Pinpoint the cell where the given text exists, returning its [x, y] midpoint coordinate. 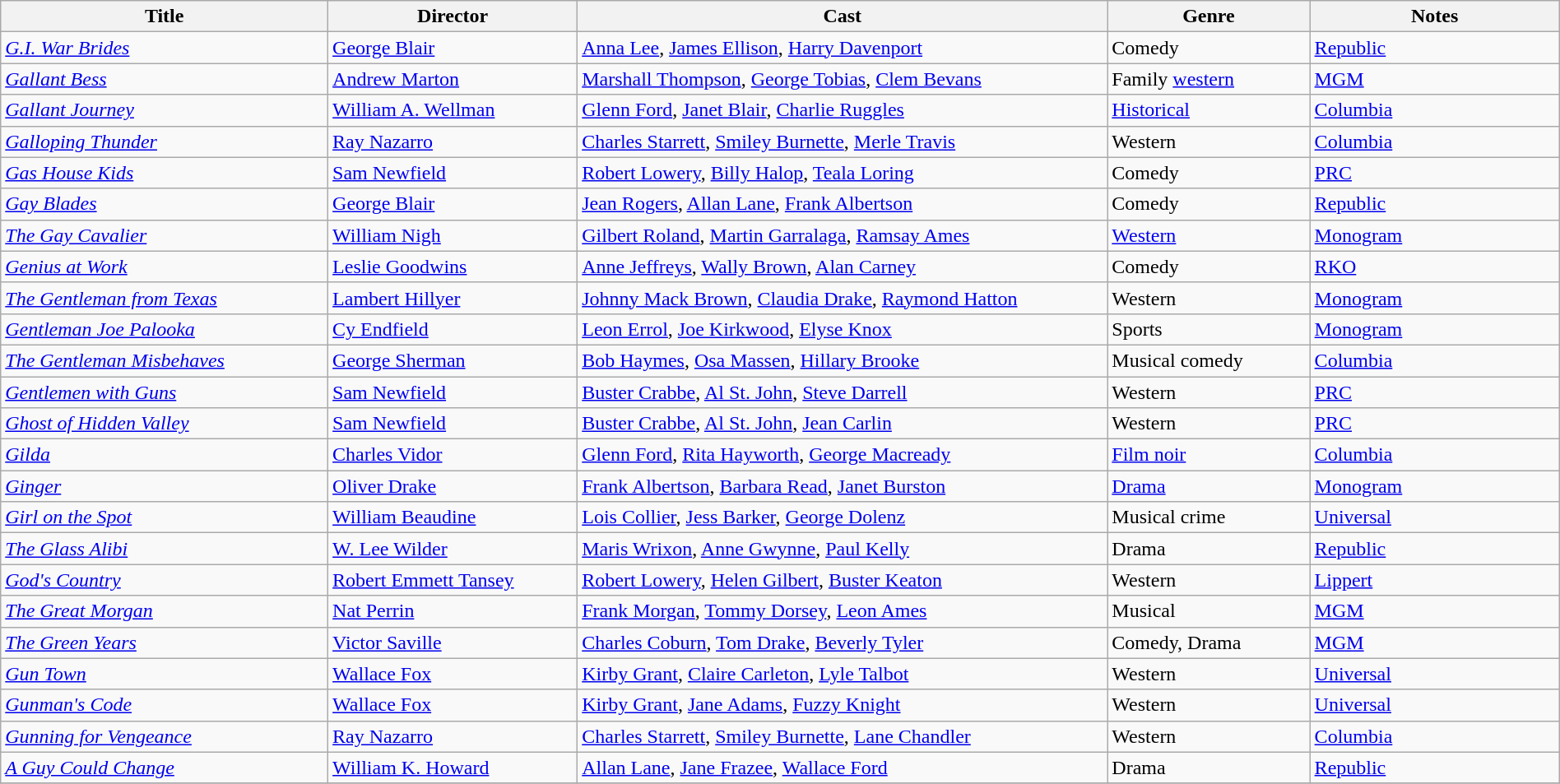
George Sherman [453, 360]
Gentlemen with Guns [165, 392]
Robert Lowery, Helen Gilbert, Buster Keaton [843, 580]
Title [165, 16]
The Gay Cavalier [165, 235]
William Nigh [453, 235]
Victor Saville [453, 643]
Kirby Grant, Claire Carleton, Lyle Talbot [843, 674]
Film noir [1209, 455]
Gallant Journey [165, 110]
William K. Howard [453, 768]
Charles Coburn, Tom Drake, Beverly Tyler [843, 643]
Notes [1435, 16]
Lois Collier, Jess Barker, George Dolenz [843, 517]
Gunning for Vengeance [165, 736]
G.I. War Brides [165, 48]
Kirby Grant, Jane Adams, Fuzzy Knight [843, 705]
Charles Starrett, Smiley Burnette, Merle Travis [843, 141]
Allan Lane, Jane Frazee, Wallace Ford [843, 768]
Maris Wrixon, Anne Gwynne, Paul Kelly [843, 549]
Genre [1209, 16]
Director [453, 16]
Leslie Goodwins [453, 267]
Buster Crabbe, Al St. John, Steve Darrell [843, 392]
Historical [1209, 110]
Oliver Drake [453, 486]
RKO [1435, 267]
Frank Morgan, Tommy Dorsey, Leon Ames [843, 611]
Comedy, Drama [1209, 643]
Cy Endfield [453, 329]
Ginger [165, 486]
The Glass Alibi [165, 549]
Buster Crabbe, Al St. John, Jean Carlin [843, 424]
Jean Rogers, Allan Lane, Frank Albertson [843, 204]
Girl on the Spot [165, 517]
Galloping Thunder [165, 141]
Charles Starrett, Smiley Burnette, Lane Chandler [843, 736]
Gay Blades [165, 204]
Musical crime [1209, 517]
Gun Town [165, 674]
Charles Vidor [453, 455]
Andrew Marton [453, 79]
Nat Perrin [453, 611]
Marshall Thompson, George Tobias, Clem Bevans [843, 79]
Anna Lee, James Ellison, Harry Davenport [843, 48]
Musical comedy [1209, 360]
Bob Haymes, Osa Massen, Hillary Brooke [843, 360]
Glenn Ford, Janet Blair, Charlie Ruggles [843, 110]
Lippert [1435, 580]
Glenn Ford, Rita Hayworth, George Macready [843, 455]
The Green Years [165, 643]
Sports [1209, 329]
Ghost of Hidden Valley [165, 424]
Family western [1209, 79]
Lambert Hillyer [453, 298]
Gilbert Roland, Martin Garralaga, Ramsay Ames [843, 235]
God's Country [165, 580]
William Beaudine [453, 517]
Robert Lowery, Billy Halop, Teala Loring [843, 173]
W. Lee Wilder [453, 549]
A Guy Could Change [165, 768]
Gas House Kids [165, 173]
The Great Morgan [165, 611]
Johnny Mack Brown, Claudia Drake, Raymond Hatton [843, 298]
Genius at Work [165, 267]
Robert Emmett Tansey [453, 580]
Gunman's Code [165, 705]
Leon Errol, Joe Kirkwood, Elyse Knox [843, 329]
Anne Jeffreys, Wally Brown, Alan Carney [843, 267]
William A. Wellman [453, 110]
Musical [1209, 611]
Gilda [165, 455]
Frank Albertson, Barbara Read, Janet Burston [843, 486]
The Gentleman from Texas [165, 298]
Cast [843, 16]
Gallant Bess [165, 79]
The Gentleman Misbehaves [165, 360]
Gentleman Joe Palooka [165, 329]
